Identify which cell holds the provided text, then report its [X, Y] central coordinate. 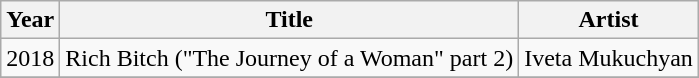
Rich Bitch ("The Journey of a Woman" part 2) [290, 58]
Year [30, 20]
Title [290, 20]
Iveta Mukuchyan [609, 58]
Artist [609, 20]
2018 [30, 58]
